From the cell containing the given text, extract its center point as [x, y] coordinate. 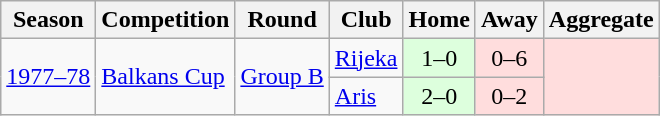
2–0 [439, 96]
Club [366, 20]
Home [439, 20]
1977–78 [48, 77]
0–2 [509, 96]
Rijeka [366, 58]
1–0 [439, 58]
Aris [366, 96]
Group B [282, 77]
Aggregate [601, 20]
0–6 [509, 58]
Balkans Cup [166, 77]
Away [509, 20]
Competition [166, 20]
Round [282, 20]
Season [48, 20]
